Determine the [x, y] coordinate at the center of the cell enclosing the given text.  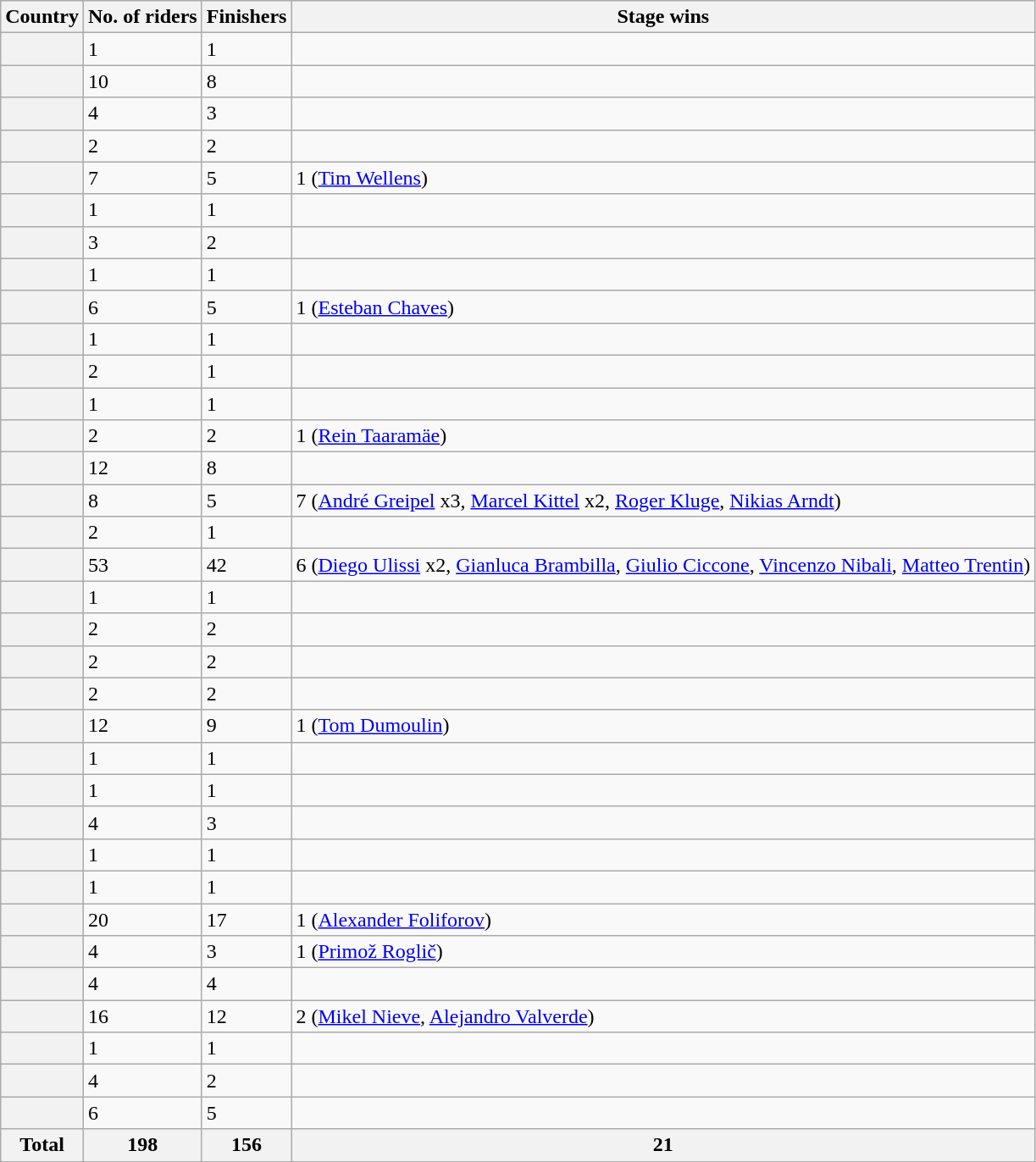
Total [42, 1145]
1 (Rein Taaramäe) [663, 436]
1 (Primož Roglič) [663, 952]
7 [142, 178]
10 [142, 81]
1 (Esteban Chaves) [663, 307]
No. of riders [142, 17]
16 [142, 1016]
6 (Diego Ulissi x2, Gianluca Brambilla, Giulio Ciccone, Vincenzo Nibali, Matteo Trentin) [663, 565]
1 (Alexander Foliforov) [663, 919]
1 (Tim Wellens) [663, 178]
53 [142, 565]
7 (André Greipel x3, Marcel Kittel x2, Roger Kluge, Nikias Arndt) [663, 501]
42 [247, 565]
156 [247, 1145]
198 [142, 1145]
17 [247, 919]
Finishers [247, 17]
Stage wins [663, 17]
9 [247, 726]
21 [663, 1145]
2 (Mikel Nieve, Alejandro Valverde) [663, 1016]
20 [142, 919]
1 (Tom Dumoulin) [663, 726]
Country [42, 17]
